Scan for the cell matching the given text and deliver its [x, y] coordinate at center. 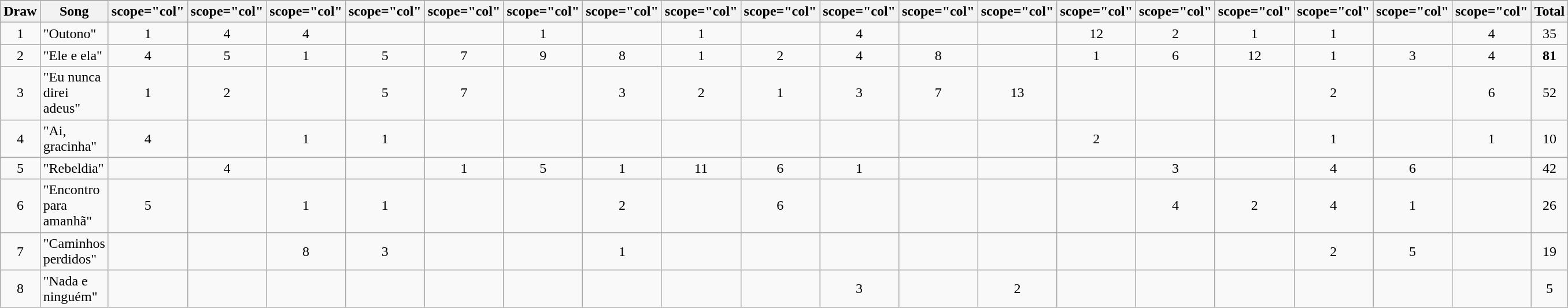
"Encontro para amanhã" [74, 206]
"Eu nunca direi adeus" [74, 93]
"Ai, gracinha" [74, 139]
11 [701, 168]
"Outono" [74, 34]
19 [1549, 251]
42 [1549, 168]
"Nada e ninguém" [74, 289]
81 [1549, 55]
13 [1018, 93]
10 [1549, 139]
26 [1549, 206]
35 [1549, 34]
Total [1549, 12]
Draw [20, 12]
"Ele e ela" [74, 55]
52 [1549, 93]
9 [543, 55]
Song [74, 12]
"Rebeldia" [74, 168]
"Caminhos perdidos" [74, 251]
